Find where the given text appears and provide that cell's center as (X, Y) coordinate. 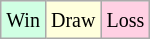
Draw (72, 20)
Win (24, 20)
Loss (126, 20)
